Return [X, Y] of the center of cell containing provided text 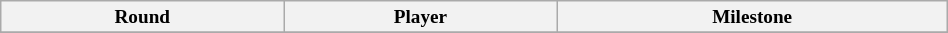
Milestone [752, 17]
Round [142, 17]
Player [420, 17]
